Locate the cell with the specified text and output its (x, y) center coordinate. 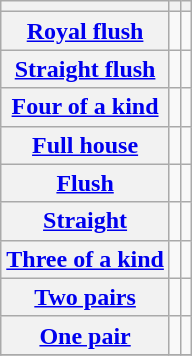
Straight flush (86, 69)
Royal flush (86, 31)
Flush (86, 183)
Straight (86, 221)
Three of a kind (86, 259)
One pair (86, 335)
Two pairs (86, 297)
Full house (86, 145)
Four of a kind (86, 107)
